Find where the given text appears and provide that cell's center as (x, y) coordinate. 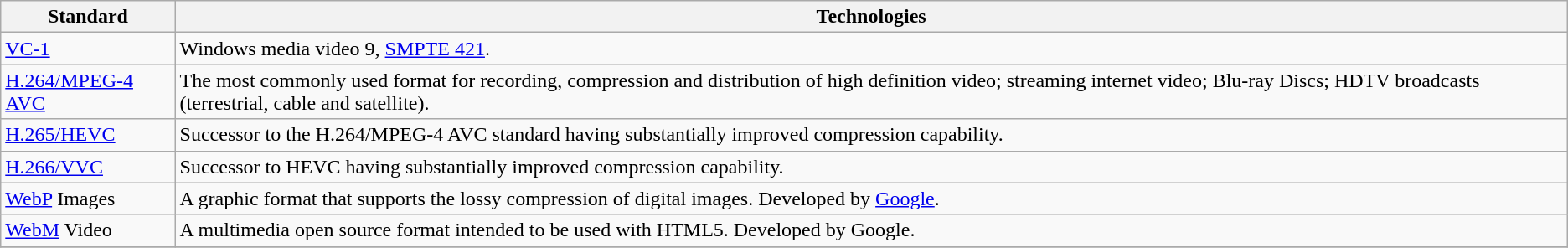
A multimedia open source format intended to be used with HTML5. Developed by Google. (871, 230)
WebM Video (88, 230)
H.264/MPEG-4 AVC (88, 92)
H.266/VVC (88, 167)
Successor to HEVC having substantially improved compression capability. (871, 167)
Standard (88, 17)
Successor to the H.264/MPEG-4 AVC standard having substantially improved compression capability. (871, 135)
H.265/HEVC (88, 135)
VC-1 (88, 49)
A graphic format that supports the lossy compression of digital images. Developed by Google. (871, 199)
WebP Images (88, 199)
Windows media video 9, SMPTE 421. (871, 49)
Technologies (871, 17)
